Return the [x, y] coordinate for the center point of the cell that contains the specified text.  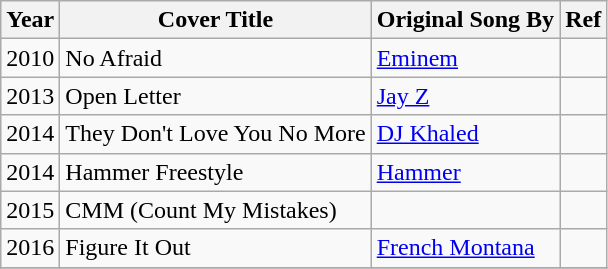
Figure It Out [216, 248]
2015 [30, 210]
2010 [30, 58]
Eminem [465, 58]
2013 [30, 96]
Hammer [465, 172]
They Don't Love You No More [216, 134]
Original Song By [465, 20]
Jay Z [465, 96]
Cover Title [216, 20]
Hammer Freestyle [216, 172]
Year [30, 20]
DJ Khaled [465, 134]
2016 [30, 248]
French Montana [465, 248]
CMM (Count My Mistakes) [216, 210]
Ref [584, 20]
No Afraid [216, 58]
Open Letter [216, 96]
